Capture the cell that displays the provided text and extract its [X, Y] central coordinate. 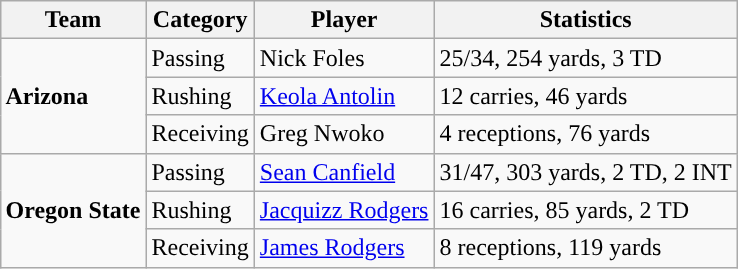
Nick Foles [344, 58]
31/47, 303 yards, 2 TD, 2 INT [586, 172]
Keola Antolin [344, 96]
Jacquizz Rodgers [344, 210]
Player [344, 20]
4 receptions, 76 yards [586, 134]
Sean Canfield [344, 172]
12 carries, 46 yards [586, 96]
Team [73, 20]
8 receptions, 119 yards [586, 248]
Oregon State [73, 210]
James Rodgers [344, 248]
Statistics [586, 20]
Arizona [73, 96]
Category [200, 20]
25/34, 254 yards, 3 TD [586, 58]
Greg Nwoko [344, 134]
16 carries, 85 yards, 2 TD [586, 210]
